Scan for the cell matching the given text and deliver its (x, y) coordinate at center. 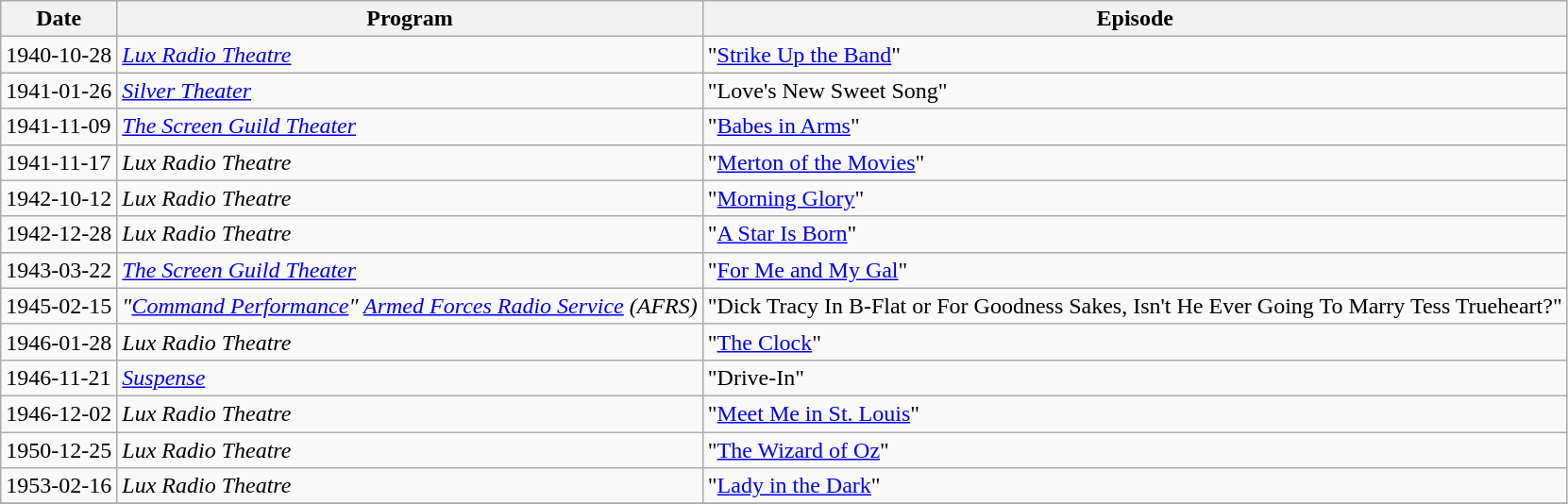
"Merton of the Movies" (1135, 162)
1941-01-26 (59, 91)
1953-02-16 (59, 486)
"Lady in the Dark" (1135, 486)
"The Clock" (1135, 342)
1943-03-22 (59, 270)
1950-12-25 (59, 450)
"Dick Tracy In B-Flat or For Goodness Sakes, Isn't He Ever Going To Marry Tess Trueheart?" (1135, 306)
Date (59, 19)
Program (410, 19)
Silver Theater (410, 91)
1941-11-09 (59, 126)
"Morning Glory" (1135, 198)
1941-11-17 (59, 162)
1940-10-28 (59, 55)
"Strike Up the Band" (1135, 55)
"A Star Is Born" (1135, 234)
1942-10-12 (59, 198)
"Drive-In" (1135, 378)
"Command Performance" Armed Forces Radio Service (AFRS) (410, 306)
1946-11-21 (59, 378)
1942-12-28 (59, 234)
1946-01-28 (59, 342)
"For Me and My Gal" (1135, 270)
Episode (1135, 19)
"Meet Me in St. Louis" (1135, 413)
"Babes in Arms" (1135, 126)
Suspense (410, 378)
"Love's New Sweet Song" (1135, 91)
1946-12-02 (59, 413)
"The Wizard of Oz" (1135, 450)
1945-02-15 (59, 306)
